Extract the (x, y) coordinate from the center of the cell holding the provided text.  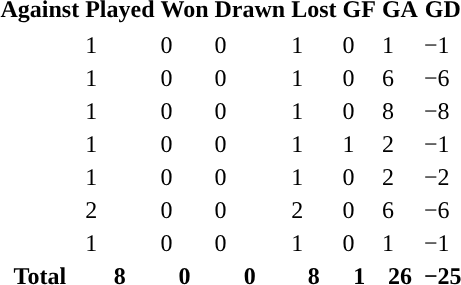
8 (400, 111)
